Capture the cell that displays the provided text and extract its [x, y] central coordinate. 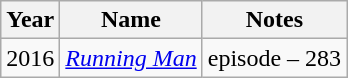
episode – 283 [274, 58]
Year [30, 20]
Running Man [131, 58]
Name [131, 20]
Notes [274, 20]
2016 [30, 58]
